Scan for the cell matching the given text and deliver its (X, Y) coordinate at center. 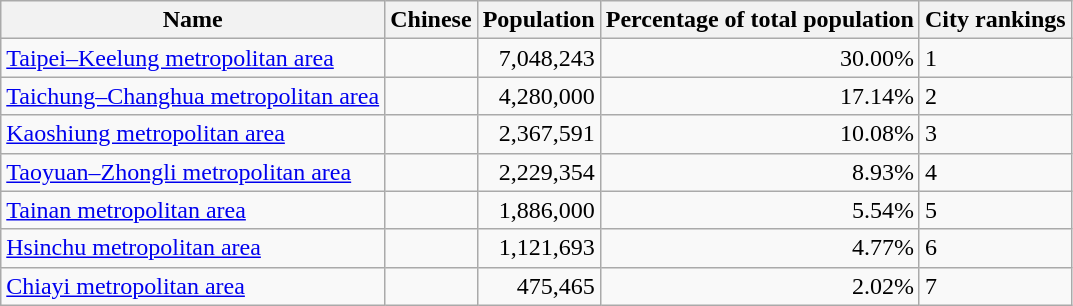
Chiayi metropolitan area (193, 286)
Hsinchu metropolitan area (193, 248)
1,886,000 (538, 210)
6 (995, 248)
3 (995, 134)
10.08% (760, 134)
1,121,693 (538, 248)
Taoyuan–Zhongli metropolitan area (193, 172)
Name (193, 20)
4 (995, 172)
7 (995, 286)
2 (995, 96)
5 (995, 210)
City rankings (995, 20)
Taichung–Changhua metropolitan area (193, 96)
2,229,354 (538, 172)
4,280,000 (538, 96)
4.77% (760, 248)
Chinese (431, 20)
Kaoshiung metropolitan area (193, 134)
5.54% (760, 210)
8.93% (760, 172)
2.02% (760, 286)
7,048,243 (538, 58)
1 (995, 58)
475,465 (538, 286)
Tainan metropolitan area (193, 210)
30.00% (760, 58)
Taipei–Keelung metropolitan area (193, 58)
Percentage of total population (760, 20)
Population (538, 20)
2,367,591 (538, 134)
17.14% (760, 96)
